Detect which cell encompasses the target text, then output its (X, Y) center coordinate. 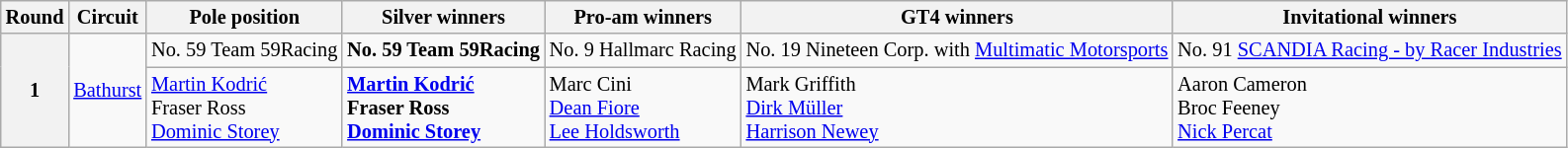
No. 9 Hallmarc Racing (643, 50)
Invitational winners (1369, 17)
GT4 winners (957, 17)
No. 19 Nineteen Corp. with Multimatic Motorsports (957, 50)
Circuit (107, 17)
Pole position (244, 17)
Bathurst (107, 91)
Silver winners (443, 17)
Pro-am winners (643, 17)
1 (36, 91)
Marc Cini Dean Fiore Lee Holdsworth (643, 108)
Mark Griffith Dirk Müller Harrison Newey (957, 108)
Round (36, 17)
Aaron Cameron Broc Feeney Nick Percat (1369, 108)
No. 91 SCANDIA Racing - by Racer Industries (1369, 50)
